Search for the cell housing the specified text and yield its [x, y] center coordinate. 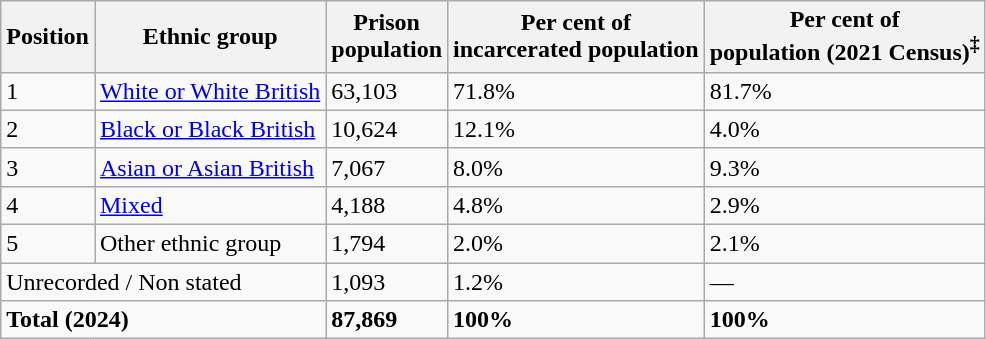
4,188 [387, 205]
12.1% [576, 129]
Other ethnic group [210, 244]
Black or Black British [210, 129]
4 [48, 205]
9.3% [844, 167]
White or White British [210, 91]
Prison population [387, 37]
Asian or Asian British [210, 167]
7,067 [387, 167]
Per cent of incarcerated population [576, 37]
1 [48, 91]
8.0% [576, 167]
10,624 [387, 129]
Ethnic group [210, 37]
Unrecorded / Non stated [164, 282]
Mixed [210, 205]
63,103 [387, 91]
1,093 [387, 282]
Position [48, 37]
3 [48, 167]
5 [48, 244]
2 [48, 129]
— [844, 282]
2.9% [844, 205]
2.0% [576, 244]
4.0% [844, 129]
Total (2024) [164, 320]
Per cent of population (2021 Census)‡ [844, 37]
71.8% [576, 91]
87,869 [387, 320]
1.2% [576, 282]
2.1% [844, 244]
1,794 [387, 244]
81.7% [844, 91]
4.8% [576, 205]
